Pinpoint the cell where the given text exists, returning its (x, y) midpoint coordinate. 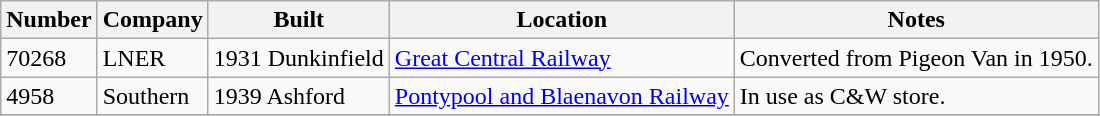
70268 (49, 58)
LNER (152, 58)
Notes (916, 20)
1931 Dunkinfield (298, 58)
Great Central Railway (562, 58)
Company (152, 20)
Pontypool and Blaenavon Railway (562, 96)
Southern (152, 96)
In use as C&W store. (916, 96)
Converted from Pigeon Van in 1950. (916, 58)
4958 (49, 96)
1939 Ashford (298, 96)
Number (49, 20)
Built (298, 20)
Location (562, 20)
